Locate the cell with the specified text and output its (x, y) center coordinate. 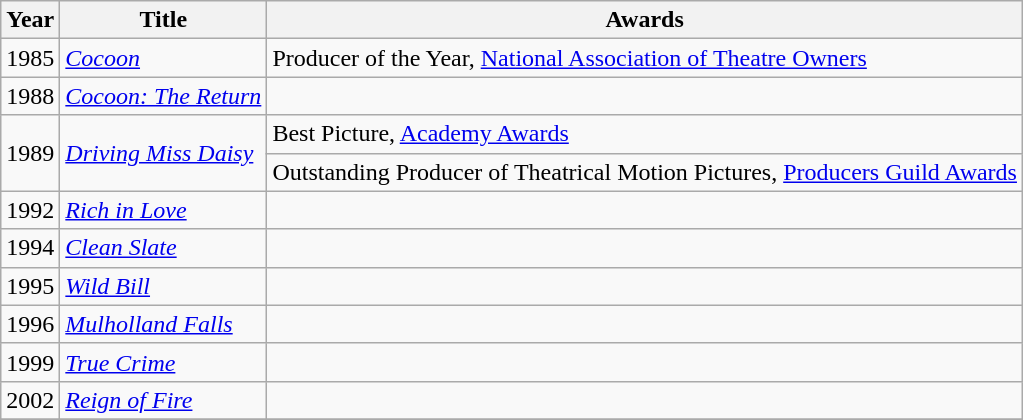
1988 (30, 96)
1992 (30, 210)
Wild Bill (164, 286)
2002 (30, 400)
Mulholland Falls (164, 324)
True Crime (164, 362)
Producer of the Year, National Association of Theatre Owners (645, 58)
Cocoon (164, 58)
Driving Miss Daisy (164, 153)
Awards (645, 20)
1989 (30, 153)
1996 (30, 324)
Title (164, 20)
1985 (30, 58)
Best Picture, Academy Awards (645, 134)
Outstanding Producer of Theatrical Motion Pictures, Producers Guild Awards (645, 172)
1999 (30, 362)
Cocoon: The Return (164, 96)
Clean Slate (164, 248)
Year (30, 20)
Rich in Love (164, 210)
1995 (30, 286)
Reign of Fire (164, 400)
1994 (30, 248)
